Search for the cell housing the specified text and yield its (X, Y) center coordinate. 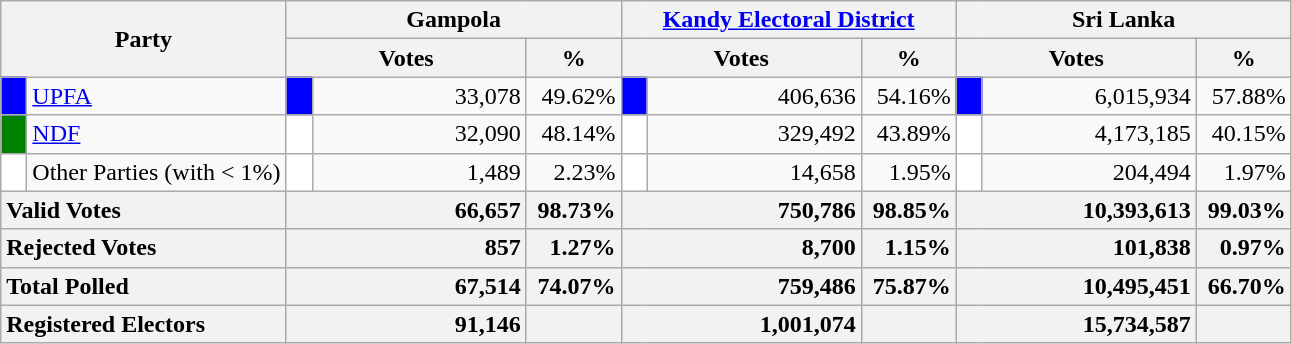
75.87% (908, 286)
857 (406, 248)
98.73% (574, 210)
750,786 (741, 210)
406,636 (754, 96)
91,146 (406, 324)
Gampola (454, 20)
8,700 (741, 248)
57.88% (1244, 96)
98.85% (908, 210)
204,494 (1089, 172)
Registered Electors (144, 324)
Total Polled (144, 286)
74.07% (574, 286)
UPFA (156, 96)
49.62% (574, 96)
1.15% (908, 248)
0.97% (1244, 248)
54.16% (908, 96)
14,658 (754, 172)
Rejected Votes (144, 248)
759,486 (741, 286)
67,514 (406, 286)
1.97% (1244, 172)
101,838 (1076, 248)
10,495,451 (1076, 286)
1.27% (574, 248)
4,173,185 (1089, 134)
66,657 (406, 210)
Sri Lanka (1124, 20)
33,078 (419, 96)
6,015,934 (1089, 96)
Kandy Electoral District (788, 20)
43.89% (908, 134)
10,393,613 (1076, 210)
Other Parties (with < 1%) (156, 172)
32,090 (419, 134)
NDF (156, 134)
48.14% (574, 134)
329,492 (754, 134)
1,489 (419, 172)
66.70% (1244, 286)
2.23% (574, 172)
99.03% (1244, 210)
1,001,074 (741, 324)
40.15% (1244, 134)
15,734,587 (1076, 324)
Party (144, 39)
Valid Votes (144, 210)
1.95% (908, 172)
